Extract the (x, y) coordinate from the center of the cell holding the provided text.  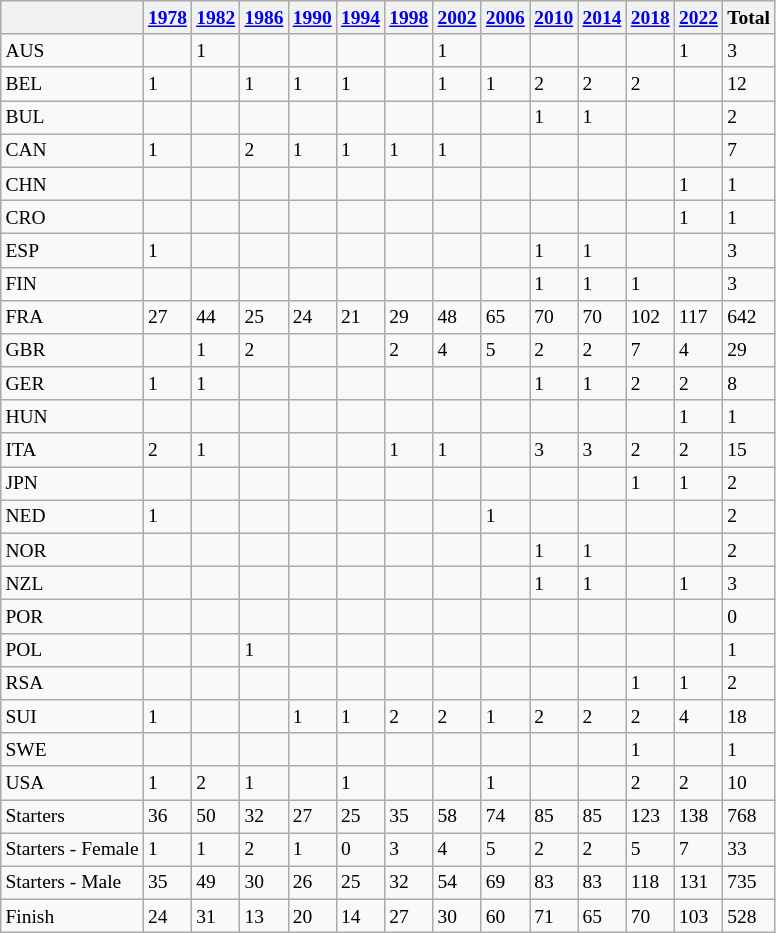
13 (264, 916)
138 (698, 816)
31 (216, 916)
44 (216, 316)
RSA (72, 682)
36 (167, 816)
768 (749, 816)
131 (698, 882)
48 (457, 316)
2006 (505, 18)
12 (749, 84)
2010 (554, 18)
2014 (602, 18)
1998 (409, 18)
Starters (72, 816)
JPN (72, 484)
Starters - Male (72, 882)
117 (698, 316)
1986 (264, 18)
USA (72, 782)
26 (312, 882)
ESP (72, 250)
NOR (72, 550)
735 (749, 882)
2022 (698, 18)
50 (216, 816)
Total (749, 18)
8 (749, 384)
74 (505, 816)
GBR (72, 350)
POL (72, 650)
15 (749, 450)
1990 (312, 18)
AUS (72, 50)
71 (554, 916)
BEL (72, 84)
Finish (72, 916)
2002 (457, 18)
642 (749, 316)
58 (457, 816)
20 (312, 916)
FRA (72, 316)
SUI (72, 716)
102 (650, 316)
ITA (72, 450)
GER (72, 384)
54 (457, 882)
CRO (72, 216)
POR (72, 616)
NED (72, 516)
14 (360, 916)
103 (698, 916)
1994 (360, 18)
CHN (72, 184)
SWE (72, 750)
33 (749, 850)
1978 (167, 18)
49 (216, 882)
NZL (72, 584)
21 (360, 316)
1982 (216, 18)
BUL (72, 118)
528 (749, 916)
18 (749, 716)
118 (650, 882)
HUN (72, 416)
69 (505, 882)
Starters - Female (72, 850)
CAN (72, 150)
FIN (72, 284)
60 (505, 916)
123 (650, 816)
2018 (650, 18)
10 (749, 782)
